Capture the cell that displays the provided text and extract its [X, Y] central coordinate. 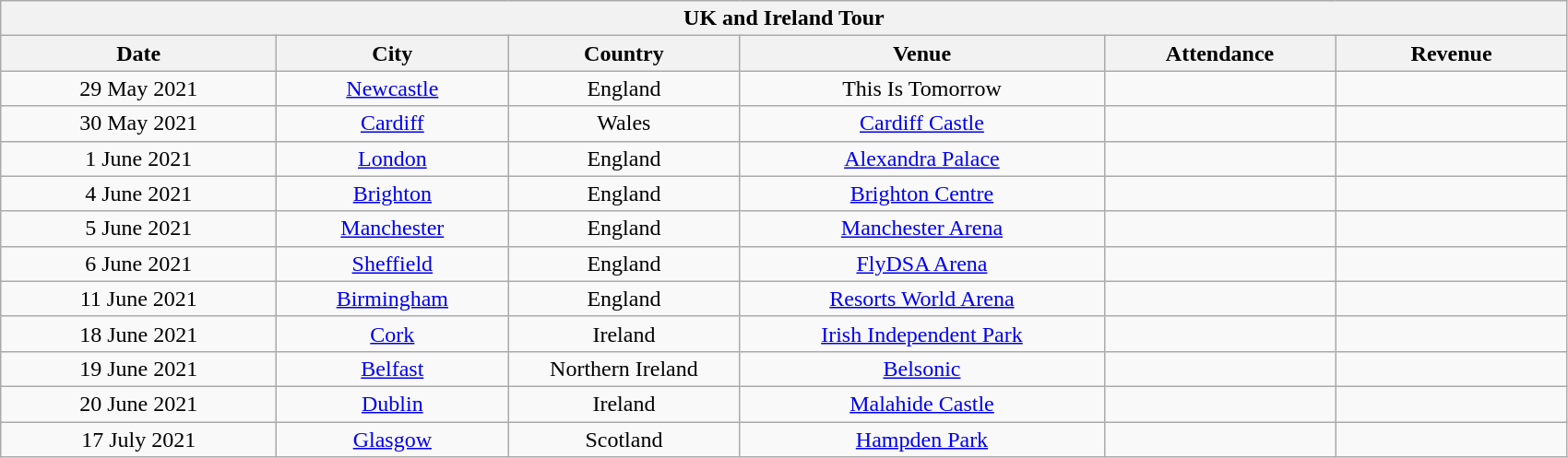
29 May 2021 [138, 88]
Cardiff Castle [922, 123]
Manchester Arena [922, 229]
UK and Ireland Tour [784, 18]
1 June 2021 [138, 159]
20 June 2021 [138, 404]
Birmingham [393, 299]
City [393, 53]
Malahide Castle [922, 404]
Belfast [393, 369]
FlyDSA Arena [922, 264]
Date [138, 53]
Belsonic [922, 369]
18 June 2021 [138, 334]
Venue [922, 53]
Newcastle [393, 88]
Attendance [1219, 53]
Irish Independent Park [922, 334]
Dublin [393, 404]
Northern Ireland [624, 369]
This Is Tomorrow [922, 88]
London [393, 159]
30 May 2021 [138, 123]
6 June 2021 [138, 264]
Revenue [1452, 53]
Wales [624, 123]
Glasgow [393, 440]
11 June 2021 [138, 299]
5 June 2021 [138, 229]
Resorts World Arena [922, 299]
Country [624, 53]
17 July 2021 [138, 440]
4 June 2021 [138, 194]
Cardiff [393, 123]
Scotland [624, 440]
19 June 2021 [138, 369]
Brighton [393, 194]
Manchester [393, 229]
Hampden Park [922, 440]
Brighton Centre [922, 194]
Sheffield [393, 264]
Alexandra Palace [922, 159]
Cork [393, 334]
